Identify which cell holds the provided text, then report its (X, Y) central coordinate. 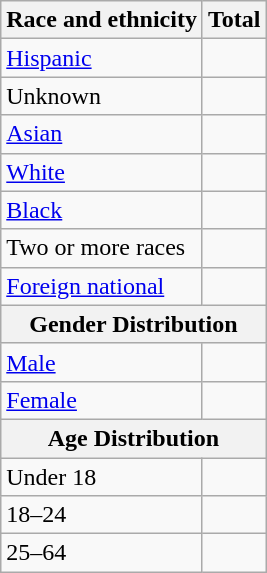
Under 18 (102, 477)
Male (102, 362)
Age Distribution (134, 438)
Unknown (102, 96)
25–64 (102, 553)
Gender Distribution (134, 324)
Race and ethnicity (102, 20)
Total (234, 20)
Female (102, 400)
Two or more races (102, 248)
Asian (102, 134)
Hispanic (102, 58)
Black (102, 210)
White (102, 172)
Foreign national (102, 286)
18–24 (102, 515)
